Pinpoint the cell where the given text exists, returning its (x, y) midpoint coordinate. 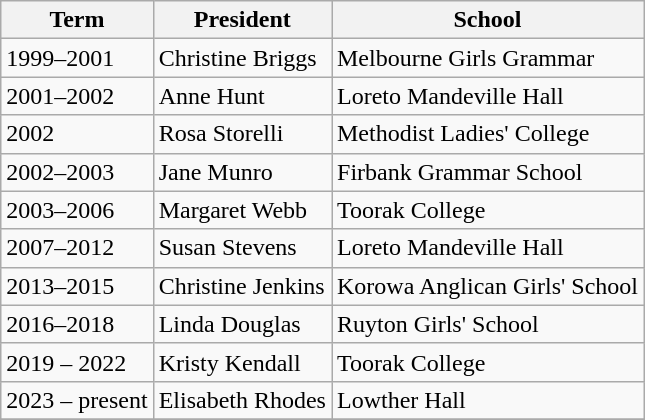
Jane Munro (242, 172)
Melbourne Girls Grammar (488, 58)
President (242, 20)
Firbank Grammar School (488, 172)
Margaret Webb (242, 210)
Kristy Kendall (242, 362)
2003–2006 (77, 210)
Methodist Ladies' College (488, 134)
2013–2015 (77, 286)
Ruyton Girls' School (488, 324)
2002–2003 (77, 172)
2019 – 2022 (77, 362)
Linda Douglas (242, 324)
2007–2012 (77, 248)
Lowther Hall (488, 400)
Susan Stevens (242, 248)
Elisabeth Rhodes (242, 400)
2001–2002 (77, 96)
1999–2001 (77, 58)
Rosa Storelli (242, 134)
School (488, 20)
2023 – present (77, 400)
Term (77, 20)
Christine Briggs (242, 58)
Korowa Anglican Girls' School (488, 286)
2002 (77, 134)
Anne Hunt (242, 96)
Christine Jenkins (242, 286)
2016–2018 (77, 324)
